Identify which cell holds the provided text, then report its (x, y) central coordinate. 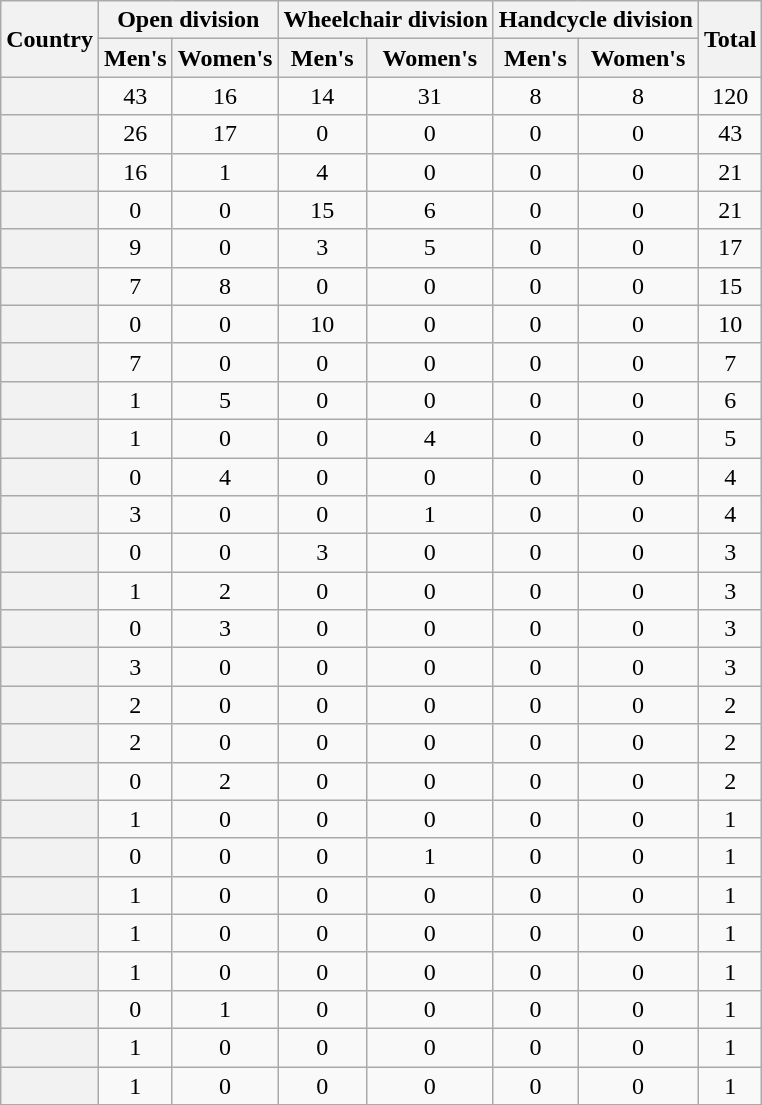
14 (322, 96)
9 (135, 248)
Wheelchair division (386, 20)
Country (50, 39)
Open division (188, 20)
26 (135, 134)
120 (730, 96)
Total (730, 39)
Handcycle division (596, 20)
31 (430, 96)
